Pinpoint the cell where the given text exists, returning its (X, Y) midpoint coordinate. 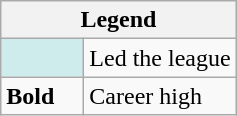
Legend (118, 20)
Career high (160, 96)
Bold (42, 96)
Led the league (160, 58)
